Determine the (X, Y) coordinate at the center of the cell enclosing the given text.  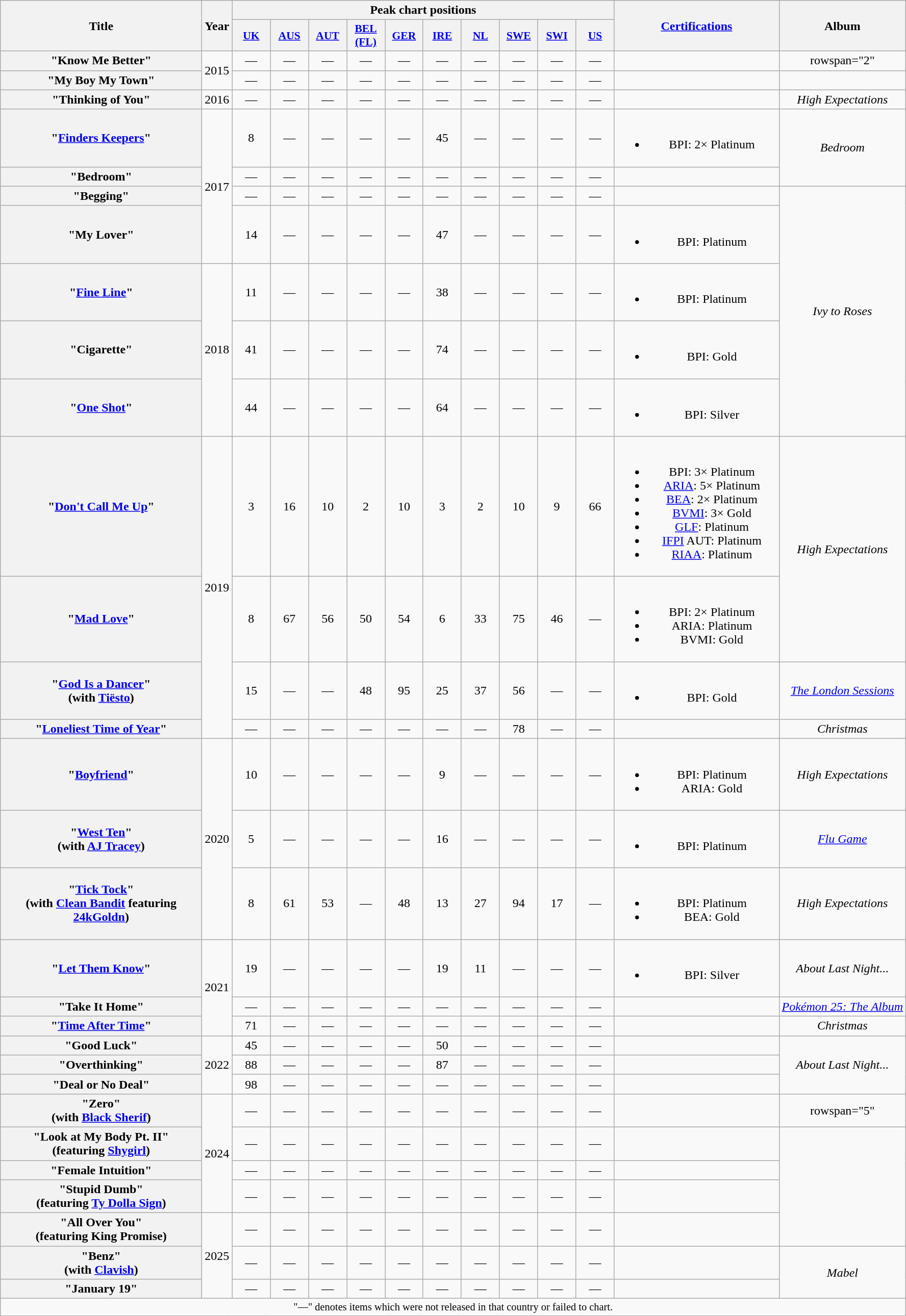
2016 (217, 99)
"Begging" (101, 196)
UK (251, 36)
44 (251, 407)
47 (442, 235)
"Benz"(with Clavish) (101, 1262)
27 (481, 904)
71 (251, 1026)
33 (481, 619)
"Know Me Better" (101, 61)
US (595, 36)
NL (481, 36)
Peak chart positions (423, 10)
"Time After Time" (101, 1026)
Ivy to Roses (843, 311)
"January 19" (101, 1289)
13 (442, 904)
6 (442, 619)
BPI: PlatinumARIA: Gold (697, 775)
"Deal or No Deal" (101, 1084)
"Cigarette" (101, 350)
"Boyfriend" (101, 775)
95 (404, 690)
2019 (217, 587)
"Don't Call Me Up" (101, 507)
"My Lover" (101, 235)
"Female Intuition" (101, 1170)
2024 (217, 1153)
"Mad Love" (101, 619)
2025 (217, 1256)
94 (518, 904)
"One Shot" (101, 407)
15 (251, 690)
41 (251, 350)
"Thinking of You" (101, 99)
64 (442, 407)
"—" denotes items which were not released in that country or failed to chart. (453, 1307)
"Tick Tock"(with Clean Bandit featuring 24kGoldn) (101, 904)
BPI: 2× Platinum (697, 138)
"Bedroom" (101, 176)
78 (518, 729)
"My Boy My Town" (101, 80)
38 (442, 292)
"Look at My Body Pt. II"(featuring Shygirl) (101, 1143)
rowspan="2" (843, 61)
BPI: PlatinumBEA: Gold (697, 904)
37 (481, 690)
25 (442, 690)
"Zero"(with Black Sherif) (101, 1111)
Bedroom (843, 148)
"Good Luck" (101, 1045)
BPI: 3× PlatinumARIA: 5× PlatinumBEA: 2× PlatinumBVMI: 3× GoldGLF: PlatinumIFPI AUT: PlatinumRIAA: Platinum (697, 507)
"All Over You"(featuring King Promise) (101, 1230)
Title (101, 25)
"Let Them Know" (101, 968)
"Loneliest Time of Year" (101, 729)
"Overthinking" (101, 1065)
2021 (217, 987)
rowspan="5" (843, 1111)
"Take It Home" (101, 1007)
5 (251, 839)
Album (843, 25)
"God Is a Dancer"(with Tiësto) (101, 690)
GER (404, 36)
2018 (217, 350)
Mabel (843, 1273)
75 (518, 619)
"Stupid Dumb"(featuring Ty Dolla Sign) (101, 1196)
SWI (557, 36)
SWE (518, 36)
2017 (217, 186)
BPI: 2× PlatinumARIA: PlatinumBVMI: Gold (697, 619)
IRE (442, 36)
2020 (217, 839)
Certifications (697, 25)
61 (290, 904)
Flu Game (843, 839)
AUS (290, 36)
66 (595, 507)
14 (251, 235)
2022 (217, 1065)
"Fine Line" (101, 292)
67 (290, 619)
2015 (217, 70)
Year (217, 25)
AUT (328, 36)
46 (557, 619)
17 (557, 904)
54 (404, 619)
"West Ten"(with AJ Tracey) (101, 839)
87 (442, 1065)
88 (251, 1065)
The London Sessions (843, 690)
98 (251, 1084)
74 (442, 350)
"Finders Keepers" (101, 138)
53 (328, 904)
BEL(FL) (366, 36)
Pokémon 25: The Album (843, 1007)
